Return [x, y] of the center of cell containing provided text 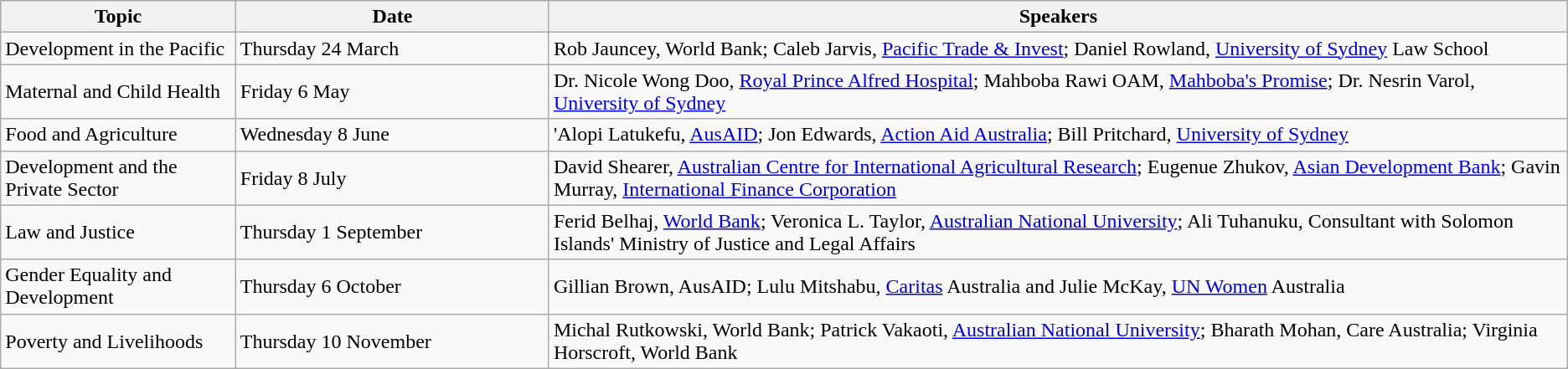
Wednesday 8 June [392, 135]
Date [392, 17]
Poverty and Livelihoods [119, 341]
Speakers [1058, 17]
Gender Equality and Development [119, 286]
Law and Justice [119, 233]
Topic [119, 17]
'Alopi Latukefu, AusAID; Jon Edwards, Action Aid Australia; Bill Pritchard, University of Sydney [1058, 135]
Michal Rutkowski, World Bank; Patrick Vakaoti, Australian National University; Bharath Mohan, Care Australia; Virginia Horscroft, World Bank [1058, 341]
Friday 8 July [392, 177]
Dr. Nicole Wong Doo, Royal Prince Alfred Hospital; Mahboba Rawi OAM, Mahboba's Promise; Dr. Nesrin Varol, University of Sydney [1058, 92]
Rob Jauncey, World Bank; Caleb Jarvis, Pacific Trade & Invest; Daniel Rowland, University of Sydney Law School [1058, 49]
Gillian Brown, AusAID; Lulu Mitshabu, Caritas Australia and Julie McKay, UN Women Australia [1058, 286]
Development in the Pacific [119, 49]
Thursday 10 November [392, 341]
Thursday 6 October [392, 286]
Friday 6 May [392, 92]
Development and the Private Sector [119, 177]
Thursday 1 September [392, 233]
Thursday 24 March [392, 49]
Maternal and Child Health [119, 92]
Food and Agriculture [119, 135]
